Detect which cell encompasses the target text, then output its (X, Y) center coordinate. 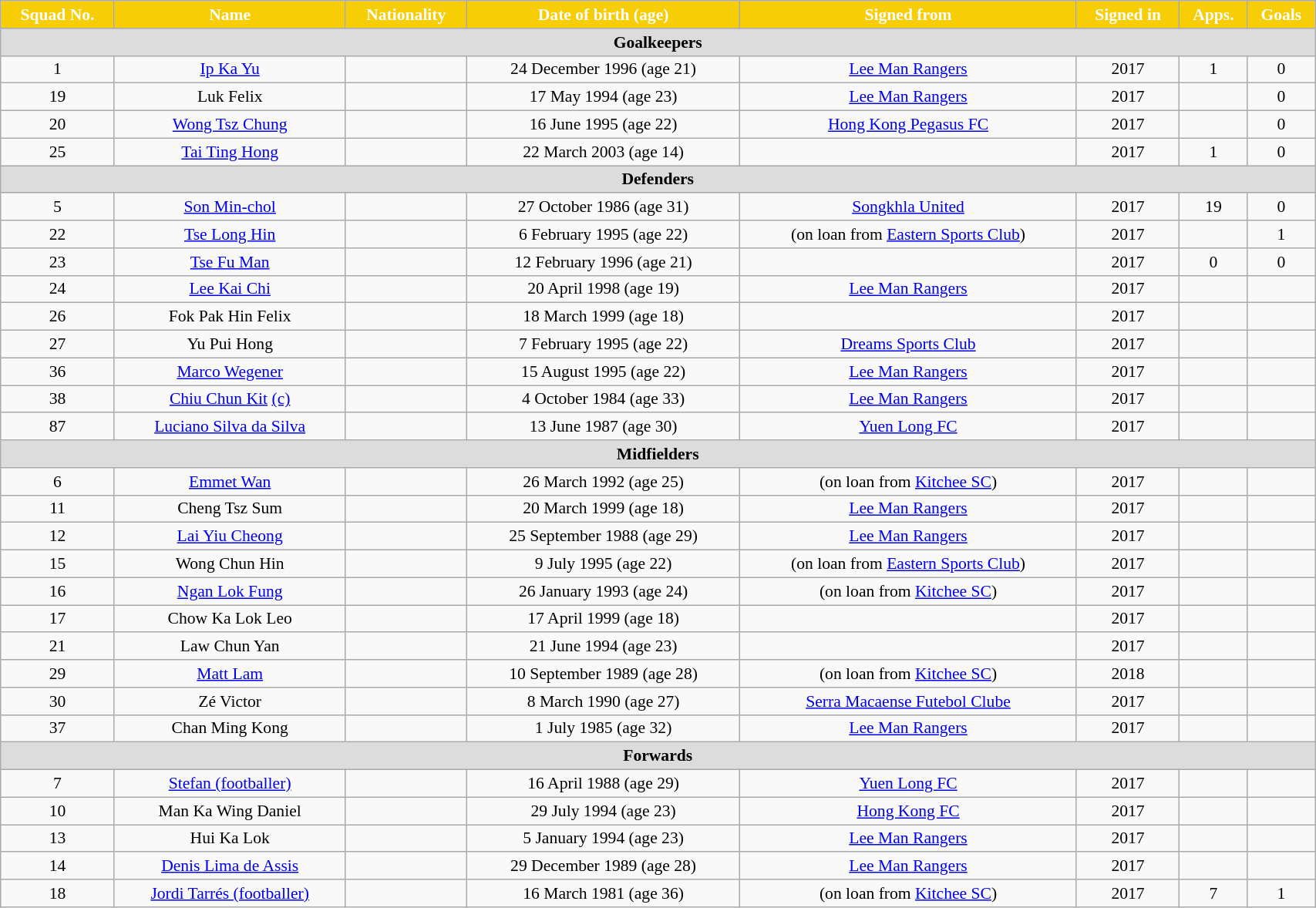
17 May 1994 (age 23) (604, 97)
12 (58, 536)
30 (58, 701)
4 October 1984 (age 33) (604, 399)
Ngan Lok Fung (230, 591)
5 (58, 207)
Songkhla United (908, 207)
6 February 1995 (age 22) (604, 234)
Tai Ting Hong (230, 152)
Tse Long Hin (230, 234)
Date of birth (age) (604, 15)
20 (58, 125)
Hui Ka Lok (230, 839)
20 April 1998 (age 19) (604, 289)
12 February 1996 (age 21) (604, 262)
Goalkeepers (658, 42)
27 October 1986 (age 31) (604, 207)
Chiu Chun Kit (c) (230, 399)
29 (58, 674)
Emmet Wan (230, 482)
16 April 1988 (age 29) (604, 784)
21 June 1994 (age 23) (604, 647)
37 (58, 728)
29 December 1989 (age 28) (604, 866)
Son Min-chol (230, 207)
20 March 1999 (age 18) (604, 509)
Tse Fu Man (230, 262)
Hong Kong Pegasus FC (908, 125)
7 February 1995 (age 22) (604, 345)
22 (58, 234)
Defenders (658, 180)
Law Chun Yan (230, 647)
25 September 1988 (age 29) (604, 536)
Jordi Tarrés (footballer) (230, 893)
Signed in (1127, 15)
Wong Tsz Chung (230, 125)
26 January 1993 (age 24) (604, 591)
Lai Yiu Cheong (230, 536)
10 (58, 811)
Cheng Tsz Sum (230, 509)
Nationality (406, 15)
17 April 1999 (age 18) (604, 619)
14 (58, 866)
25 (58, 152)
9 July 1995 (age 22) (604, 564)
26 (58, 317)
Stefan (footballer) (230, 784)
Fok Pak Hin Felix (230, 317)
8 March 1990 (age 27) (604, 701)
Chan Ming Kong (230, 728)
5 January 1994 (age 23) (604, 839)
Marco Wegener (230, 372)
Chow Ka Lok Leo (230, 619)
16 (58, 591)
38 (58, 399)
Apps. (1213, 15)
24 December 1996 (age 21) (604, 69)
2018 (1127, 674)
Matt Lam (230, 674)
23 (58, 262)
24 (58, 289)
87 (58, 427)
Forwards (658, 756)
17 (58, 619)
22 March 2003 (age 14) (604, 152)
36 (58, 372)
13 (58, 839)
Zé Victor (230, 701)
15 (58, 564)
Signed from (908, 15)
15 August 1995 (age 22) (604, 372)
Ip Ka Yu (230, 69)
16 March 1981 (age 36) (604, 893)
Luciano Silva da Silva (230, 427)
Serra Macaense Futebol Clube (908, 701)
29 July 1994 (age 23) (604, 811)
27 (58, 345)
6 (58, 482)
Wong Chun Hin (230, 564)
1 July 1985 (age 32) (604, 728)
Name (230, 15)
18 March 1999 (age 18) (604, 317)
Man Ka Wing Daniel (230, 811)
Midfielders (658, 454)
Yu Pui Hong (230, 345)
Luk Felix (230, 97)
10 September 1989 (age 28) (604, 674)
26 March 1992 (age 25) (604, 482)
Hong Kong FC (908, 811)
21 (58, 647)
16 June 1995 (age 22) (604, 125)
13 June 1987 (age 30) (604, 427)
Dreams Sports Club (908, 345)
Squad No. (58, 15)
Lee Kai Chi (230, 289)
Denis Lima de Assis (230, 866)
Goals (1281, 15)
11 (58, 509)
18 (58, 893)
